Determine the (x, y) coordinate at the center of the cell enclosing the given text.  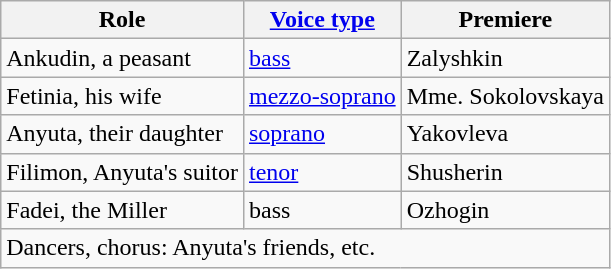
Dancers, chorus: Anyuta's friends, etc. (306, 248)
tenor (322, 172)
Fetinia, his wife (122, 96)
Ozhogin (505, 210)
Anyuta, their daughter (122, 134)
Mme. Sokolovskaya (505, 96)
Filimon, Anyuta's suitor (122, 172)
Voice type (322, 20)
Role (122, 20)
Shusherin (505, 172)
Ankudin, a peasant (122, 58)
Zalyshkin (505, 58)
soprano (322, 134)
Yakovleva (505, 134)
mezzo-soprano (322, 96)
Fadei, the Miller (122, 210)
Premiere (505, 20)
